Scan for the cell matching the given text and deliver its [x, y] coordinate at center. 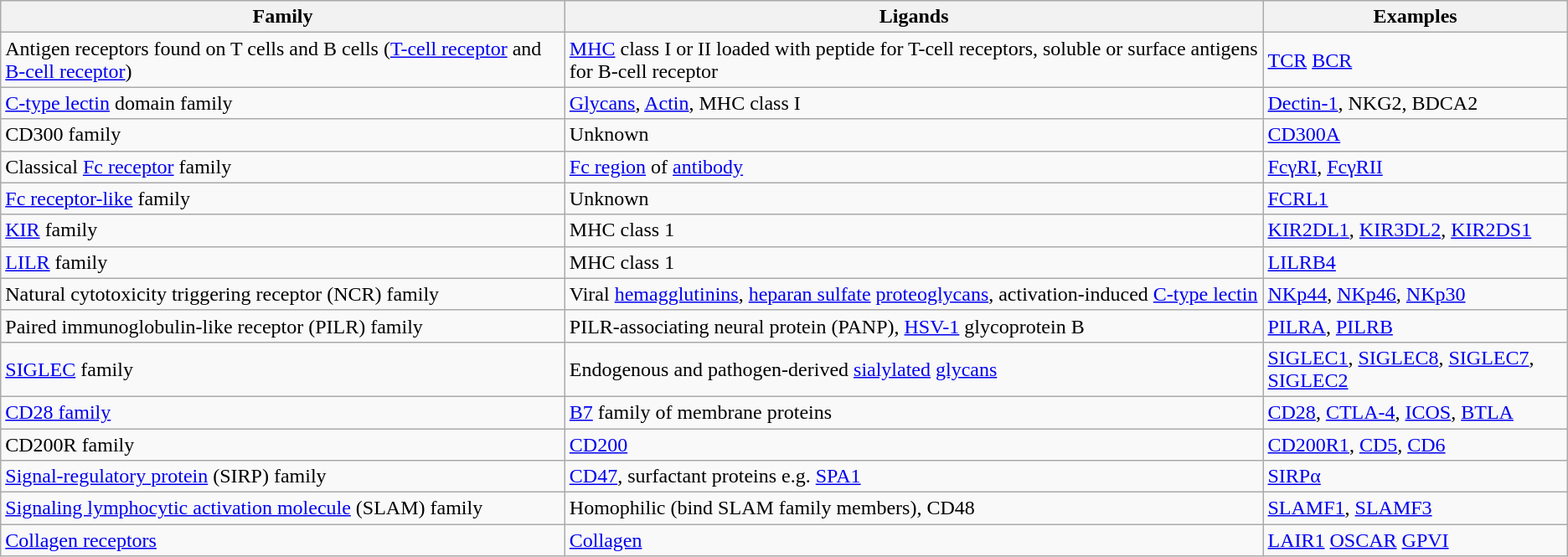
PILR-associating neural protein (PANP), HSV-1 glycoprotein B [914, 326]
KIR family [283, 230]
Fc region of antibody [914, 167]
Fc receptor-like family [283, 199]
NKp44, NKp46, NKp30 [1416, 294]
CD200R family [283, 445]
Examples [1416, 17]
Natural cytotoxicity triggering receptor (NCR) family [283, 294]
SIGLEC1, SIGLEC8, SIGLEC7, SIGLEC2 [1416, 369]
PILRA, PILRB [1416, 326]
Glycans, Actin, MHC class I [914, 103]
TCR BCR [1416, 60]
Signal-regulatory protein (SIRP) family [283, 477]
FCRL1 [1416, 199]
LAIR1 OSCAR GPVI [1416, 540]
Collagen [914, 540]
SIGLEC family [283, 369]
MHC class I or II loaded with peptide for T-cell receptors, soluble or surface antigens for B-cell receptor [914, 60]
Classical Fc receptor family [283, 167]
Antigen receptors found on T cells and B cells (T-cell receptor and B-cell receptor) [283, 60]
Viral hemagglutinins, heparan sulfate proteoglycans, activation-induced C-type lectin [914, 294]
Collagen receptors [283, 540]
CD47, surfactant proteins e.g. SPA1 [914, 477]
Paired immunoglobulin-like receptor (PILR) family [283, 326]
LILR family [283, 262]
Ligands [914, 17]
B7 family of membrane proteins [914, 412]
CD28, CTLA-4, ICOS, BTLA [1416, 412]
CD200 [914, 445]
KIR2DL1, KIR3DL2, KIR2DS1 [1416, 230]
Endogenous and pathogen-derived sialylated glycans [914, 369]
C-type lectin domain family [283, 103]
SLAMF1, SLAMF3 [1416, 508]
CD28 family [283, 412]
Signaling lymphocytic activation molecule (SLAM) family [283, 508]
SIRPα [1416, 477]
CD200R1, CD5, CD6 [1416, 445]
Homophilic (bind SLAM family members), CD48 [914, 508]
Family [283, 17]
Dectin-1, NKG2, BDCA2 [1416, 103]
CD300 family [283, 135]
LILRB4 [1416, 262]
FcγRI, FcγRII [1416, 167]
CD300A [1416, 135]
